Extract the (X, Y) coordinate from the center of the cell holding the provided text.  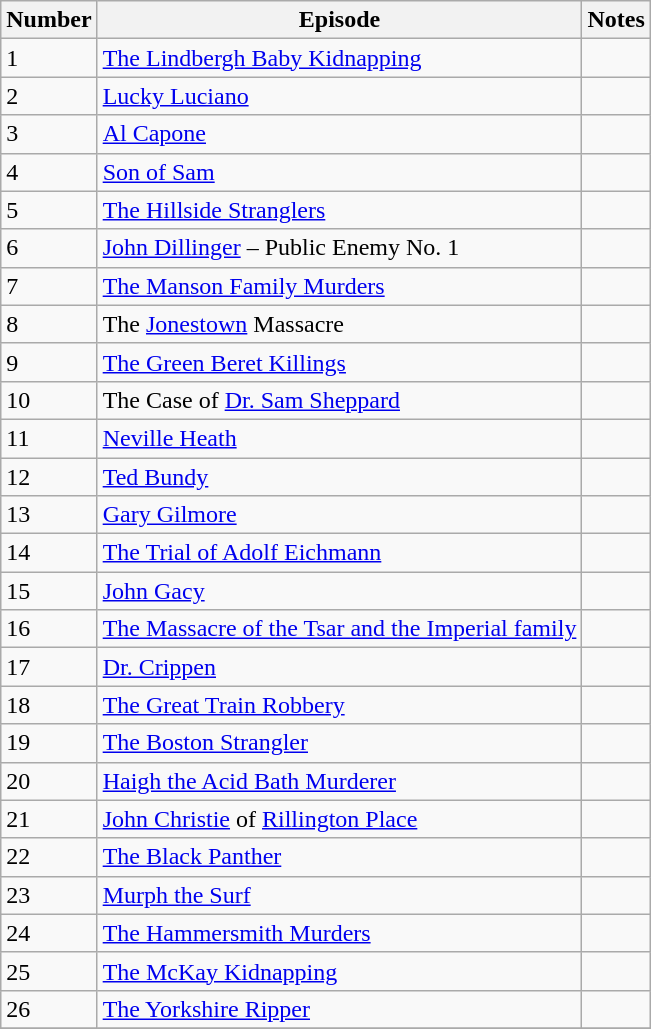
12 (49, 477)
10 (49, 400)
The Trial of Adolf Eichmann (340, 553)
8 (49, 324)
11 (49, 438)
Ted Bundy (340, 477)
6 (49, 248)
18 (49, 705)
Haigh the Acid Bath Murderer (340, 781)
19 (49, 743)
22 (49, 857)
The Manson Family Murders (340, 286)
Al Capone (340, 134)
Lucky Luciano (340, 96)
1 (49, 58)
Gary Gilmore (340, 515)
The Lindbergh Baby Kidnapping (340, 58)
17 (49, 667)
Murph the Surf (340, 895)
Son of Sam (340, 172)
2 (49, 96)
15 (49, 591)
John Dillinger – Public Enemy No. 1 (340, 248)
Episode (340, 20)
The Great Train Robbery (340, 705)
The McKay Kidnapping (340, 971)
24 (49, 933)
Dr. Crippen (340, 667)
20 (49, 781)
The Case of Dr. Sam Sheppard (340, 400)
21 (49, 819)
Notes (616, 20)
The Hillside Stranglers (340, 210)
23 (49, 895)
9 (49, 362)
13 (49, 515)
The Massacre of the Tsar and the Imperial family (340, 629)
14 (49, 553)
16 (49, 629)
4 (49, 172)
The Yorkshire Ripper (340, 1009)
25 (49, 971)
Number (49, 20)
26 (49, 1009)
3 (49, 134)
5 (49, 210)
Neville Heath (340, 438)
7 (49, 286)
John Christie of Rillington Place (340, 819)
The Black Panther (340, 857)
The Boston Strangler (340, 743)
John Gacy (340, 591)
The Green Beret Killings (340, 362)
The Jonestown Massacre (340, 324)
The Hammersmith Murders (340, 933)
